Identify which cell holds the provided text, then report its [X, Y] central coordinate. 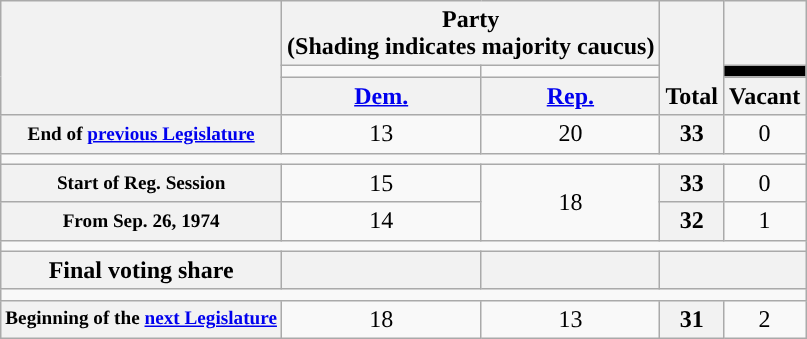
Dem. [382, 96]
Party (Shading indicates majority caucus) [471, 34]
Start of Reg. Session [142, 183]
End of previous Legislature [142, 134]
2 [764, 319]
From Sep. 26, 1974 [142, 221]
20 [570, 134]
1 [764, 221]
Rep. [570, 96]
32 [692, 221]
31 [692, 319]
Total [692, 58]
Vacant [764, 96]
Final voting share [142, 270]
14 [382, 221]
15 [382, 183]
Beginning of the next Legislature [142, 319]
